Scan for the cell matching the given text and deliver its (x, y) coordinate at center. 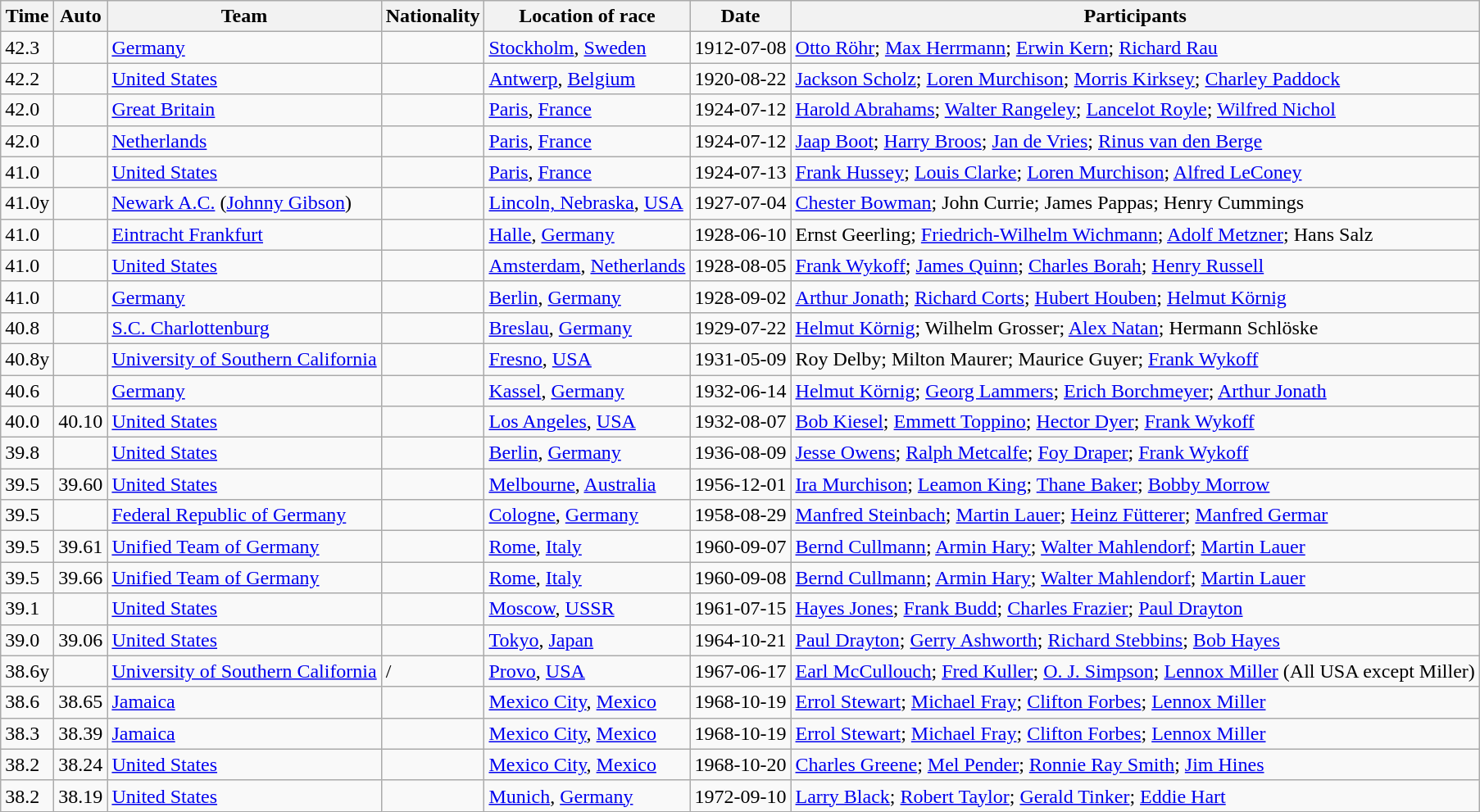
38.39 (80, 733)
Netherlands (244, 141)
Moscow, USSR (587, 609)
Stockholm, Sweden (587, 48)
1956-12-01 (741, 484)
1929-07-22 (741, 328)
Helmut Körnig; Georg Lammers; Erich Borchmeyer; Arthur Jonath (1135, 391)
Paul Drayton; Gerry Ashworth; Richard Stebbins; Bob Hayes (1135, 640)
Arthur Jonath; Richard Corts; Hubert Houben; Helmut Körnig (1135, 297)
Hayes Jones; Frank Budd; Charles Frazier; Paul Drayton (1135, 609)
1968-10-20 (741, 764)
1927-07-04 (741, 203)
Frank Wykoff; James Quinn; Charles Borah; Henry Russell (1135, 265)
1932-08-07 (741, 422)
1960-09-08 (741, 578)
Larry Black; Robert Taylor; Gerald Tinker; Eddie Hart (1135, 796)
1928-06-10 (741, 234)
40.8 (28, 328)
Bob Kiesel; Emmett Toppino; Hector Dyer; Frank Wykoff (1135, 422)
Melbourne, Australia (587, 484)
Date (741, 16)
Cologne, Germany (587, 515)
1912-07-08 (741, 48)
Antwerp, Belgium (587, 79)
Earl McCullouch; Fred Kuller; O. J. Simpson; Lennox Miller (All USA except Miller) (1135, 671)
1932-06-14 (741, 391)
Ira Murchison; Leamon King; Thane Baker; Bobby Morrow (1135, 484)
Chester Bowman; John Currie; James Pappas; Henry Cummings (1135, 203)
1928-08-05 (741, 265)
S.C. Charlottenburg (244, 328)
39.61 (80, 547)
Great Britain (244, 110)
42.2 (28, 79)
1920-08-22 (741, 79)
Location of race (587, 16)
/ (433, 671)
Halle, Germany (587, 234)
38.3 (28, 733)
Team (244, 16)
Eintracht Frankfurt (244, 234)
Helmut Körnig; Wilhelm Grosser; Alex Natan; Hermann Schlöske (1135, 328)
Federal Republic of Germany (244, 515)
42.3 (28, 48)
1924-07-13 (741, 172)
Amsterdam, Netherlands (587, 265)
Tokyo, Japan (587, 640)
39.1 (28, 609)
Otto Röhr; Max Herrmann; Erwin Kern; Richard Rau (1135, 48)
Jackson Scholz; Loren Murchison; Morris Kirksey; Charley Paddock (1135, 79)
Provo, USA (587, 671)
Participants (1135, 16)
40.8y (28, 359)
Manfred Steinbach; Martin Lauer; Heinz Fütterer; Manfred Germar (1135, 515)
1972-09-10 (741, 796)
Auto (80, 16)
41.0y (28, 203)
Time (28, 16)
39.66 (80, 578)
40.6 (28, 391)
1958-08-29 (741, 515)
Munich, Germany (587, 796)
Harold Abrahams; Walter Rangeley; Lancelot Royle; Wilfred Nichol (1135, 110)
38.24 (80, 764)
1967-06-17 (741, 671)
Roy Delby; Milton Maurer; Maurice Guyer; Frank Wykoff (1135, 359)
Breslau, Germany (587, 328)
Fresno, USA (587, 359)
Ernst Geerling; Friedrich-Wilhelm Wichmann; Adolf Metzner; Hans Salz (1135, 234)
Kassel, Germany (587, 391)
1936-08-09 (741, 453)
Newark A.C. (Johnny Gibson) (244, 203)
39.0 (28, 640)
1960-09-07 (741, 547)
39.06 (80, 640)
Jaap Boot; Harry Broos; Jan de Vries; Rinus van den Berge (1135, 141)
1928-09-02 (741, 297)
Charles Greene; Mel Pender; Ronnie Ray Smith; Jim Hines (1135, 764)
1931-05-09 (741, 359)
Lincoln, Nebraska, USA (587, 203)
Frank Hussey; Louis Clarke; Loren Murchison; Alfred LeConey (1135, 172)
Los Angeles, USA (587, 422)
38.6 (28, 702)
40.0 (28, 422)
1961-07-15 (741, 609)
39.8 (28, 453)
38.65 (80, 702)
Nationality (433, 16)
39.60 (80, 484)
1964-10-21 (741, 640)
38.19 (80, 796)
38.6y (28, 671)
Jesse Owens; Ralph Metcalfe; Foy Draper; Frank Wykoff (1135, 453)
40.10 (80, 422)
